Determine the (x, y) coordinate at the center of the cell enclosing the given text.  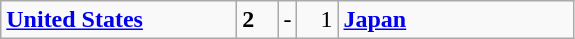
- (288, 20)
United States (119, 20)
1 (318, 20)
2 (258, 20)
Japan (456, 20)
